Search for the cell housing the specified text and yield its (X, Y) center coordinate. 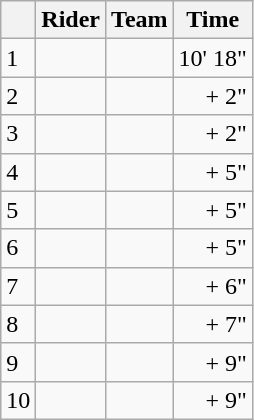
+ 7" (212, 324)
1 (18, 58)
Rider (71, 20)
6 (18, 248)
9 (18, 362)
+ 6" (212, 286)
4 (18, 172)
Time (212, 20)
2 (18, 96)
3 (18, 134)
7 (18, 286)
8 (18, 324)
10' 18" (212, 58)
5 (18, 210)
Team (140, 20)
10 (18, 400)
